Provide the (x, y) coordinate of the cell's center where the given text is located.  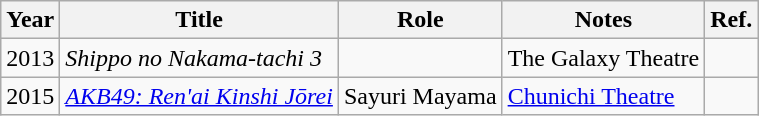
Sayuri Mayama (420, 96)
Shippo no Nakama-tachi 3 (200, 58)
Notes (604, 20)
The Galaxy Theatre (604, 58)
AKB49: Ren'ai Kinshi Jōrei (200, 96)
Year (30, 20)
Title (200, 20)
Ref. (732, 20)
Chunichi Theatre (604, 96)
2013 (30, 58)
Role (420, 20)
2015 (30, 96)
